Return [x, y] of the center of cell containing provided text 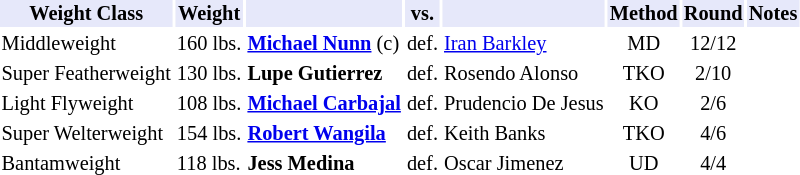
vs. [422, 14]
Michael Nunn (c) [324, 44]
Super Welterweight [86, 134]
2/10 [713, 74]
KO [644, 104]
Michael Carbajal [324, 104]
Prudencio De Jesus [524, 104]
Weight [209, 14]
154 lbs. [209, 134]
Weight Class [86, 14]
4/6 [713, 134]
Iran Barkley [524, 44]
Notes [773, 14]
MD [644, 44]
Method [644, 14]
Middleweight [86, 44]
Lupe Gutierrez [324, 74]
12/12 [713, 44]
Light Flyweight [86, 104]
Keith Banks [524, 134]
Super Featherweight [86, 74]
130 lbs. [209, 74]
160 lbs. [209, 44]
2/6 [713, 104]
Round [713, 14]
Robert Wangila [324, 134]
Rosendo Alonso [524, 74]
108 lbs. [209, 104]
